Return the [X, Y] coordinate for the center point of the cell that contains the specified text.  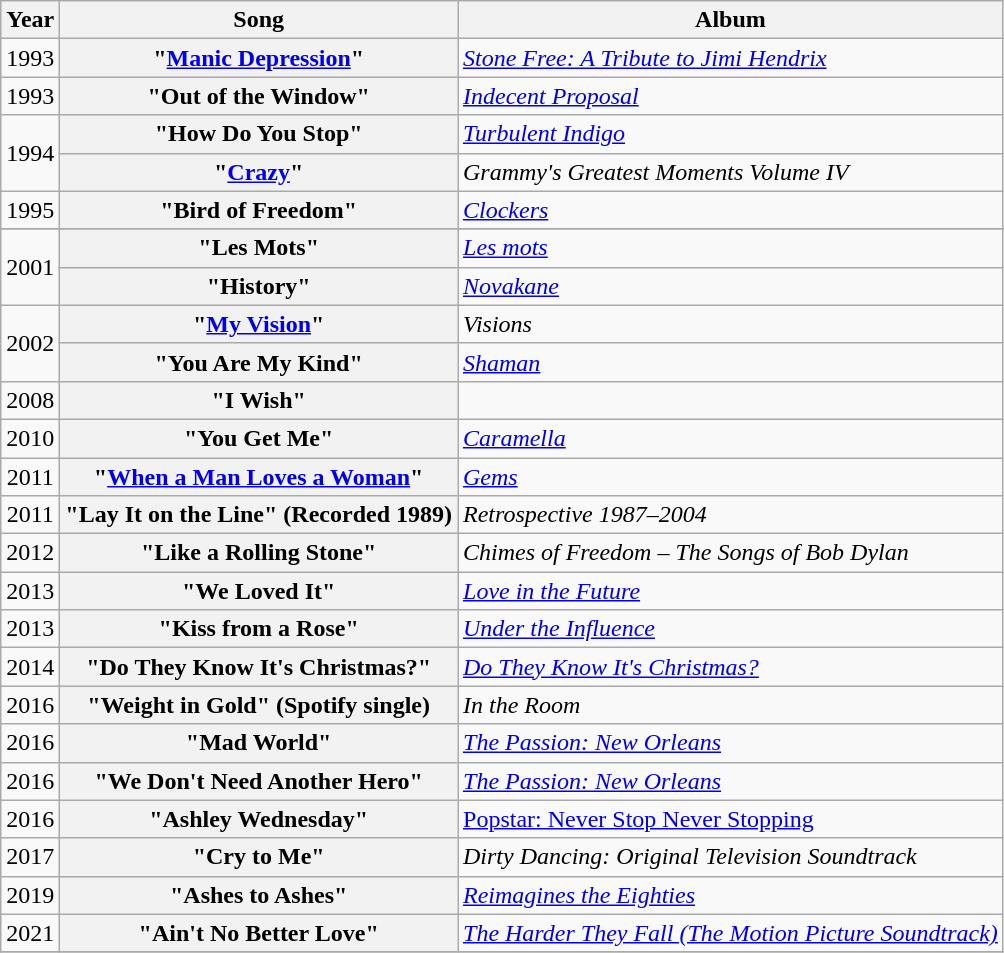
The Harder They Fall (The Motion Picture Soundtrack) [731, 933]
Turbulent Indigo [731, 134]
Indecent Proposal [731, 96]
Visions [731, 324]
2012 [30, 553]
"Ashley Wednesday" [259, 819]
"We Don't Need Another Hero" [259, 781]
Year [30, 20]
"Ain't No Better Love" [259, 933]
Shaman [731, 362]
2014 [30, 667]
Chimes of Freedom – The Songs of Bob Dylan [731, 553]
"You Are My Kind" [259, 362]
"My Vision" [259, 324]
"Weight in Gold" (Spotify single) [259, 705]
"Bird of Freedom" [259, 210]
Les mots [731, 248]
"How Do You Stop" [259, 134]
Novakane [731, 286]
Under the Influence [731, 629]
"Cry to Me" [259, 857]
"Manic Depression" [259, 58]
"History" [259, 286]
Caramella [731, 438]
Popstar: Never Stop Never Stopping [731, 819]
"You Get Me" [259, 438]
Dirty Dancing: Original Television Soundtrack [731, 857]
1994 [30, 153]
"Kiss from a Rose" [259, 629]
Clockers [731, 210]
Retrospective 1987–2004 [731, 515]
Song [259, 20]
In the Room [731, 705]
"We Loved It" [259, 591]
"I Wish" [259, 400]
"Crazy" [259, 172]
2001 [30, 267]
1995 [30, 210]
"Ashes to Ashes" [259, 895]
Gems [731, 477]
"Lay It on the Line" (Recorded 1989) [259, 515]
Reimagines the Eighties [731, 895]
Love in the Future [731, 591]
Do They Know It's Christmas? [731, 667]
"Like a Rolling Stone" [259, 553]
"When a Man Loves a Woman" [259, 477]
"Do They Know It's Christmas?" [259, 667]
"Out of the Window" [259, 96]
Stone Free: A Tribute to Jimi Hendrix [731, 58]
2019 [30, 895]
2017 [30, 857]
"Les Mots" [259, 248]
2002 [30, 343]
2021 [30, 933]
Grammy's Greatest Moments Volume IV [731, 172]
Album [731, 20]
2010 [30, 438]
2008 [30, 400]
"Mad World" [259, 743]
